Return the [X, Y] coordinate for the center point of the cell that contains the specified text.  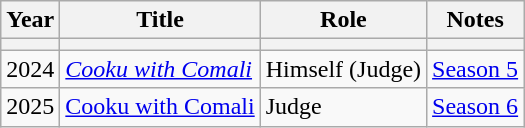
Judge [343, 107]
Title [160, 20]
2025 [30, 107]
Notes [476, 20]
2024 [30, 69]
Himself (Judge) [343, 69]
Year [30, 20]
Season 5 [476, 69]
Season 6 [476, 107]
Role [343, 20]
